Find where the given text appears and provide that cell's center as (x, y) coordinate. 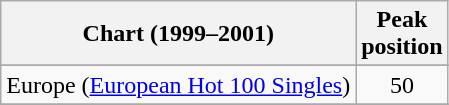
Europe (European Hot 100 Singles) (178, 85)
Peakposition (402, 34)
Chart (1999–2001) (178, 34)
50 (402, 85)
